Extract the [x, y] coordinate from the center of the cell holding the provided text.  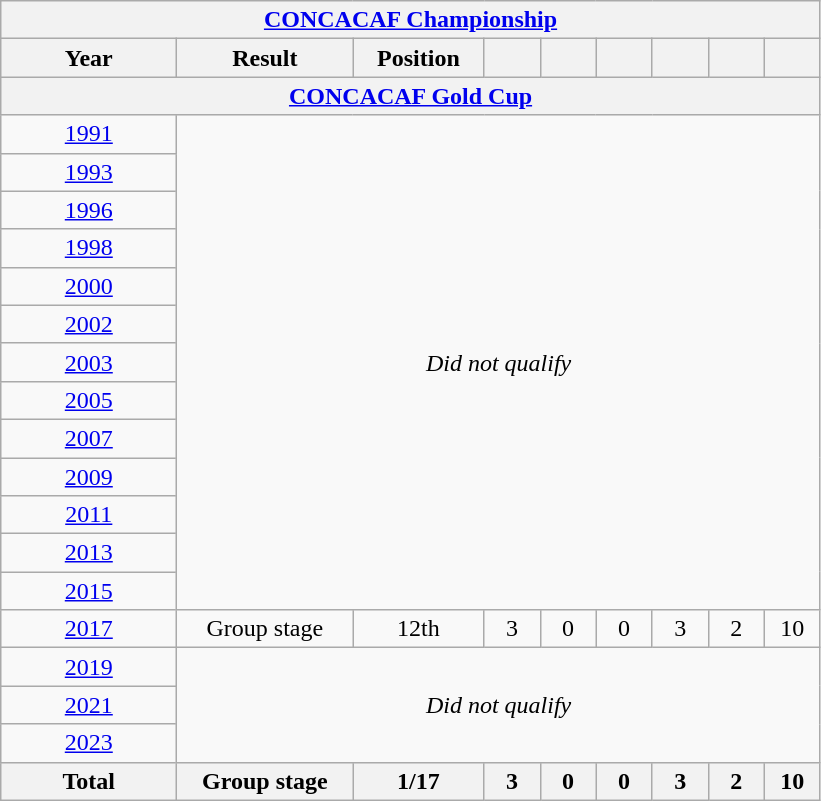
1996 [89, 210]
2021 [89, 705]
2000 [89, 286]
CONCACAF Gold Cup [411, 96]
2009 [89, 477]
2007 [89, 438]
Position [418, 58]
2017 [89, 629]
2003 [89, 362]
Result [265, 58]
1/17 [418, 781]
CONCACAF Championship [411, 20]
2005 [89, 400]
Year [89, 58]
2002 [89, 324]
2011 [89, 515]
12th [418, 629]
Total [89, 781]
1998 [89, 248]
1993 [89, 172]
1991 [89, 134]
2019 [89, 667]
2013 [89, 553]
2023 [89, 743]
2015 [89, 591]
